Locate the cell with the specified text and output its [x, y] center coordinate. 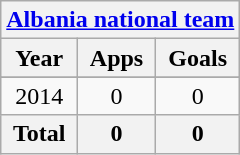
Year [40, 58]
Apps [117, 58]
Goals [197, 58]
Albania national team [120, 20]
2014 [40, 96]
Total [40, 134]
